Locate the cell with the specified text and output its (x, y) center coordinate. 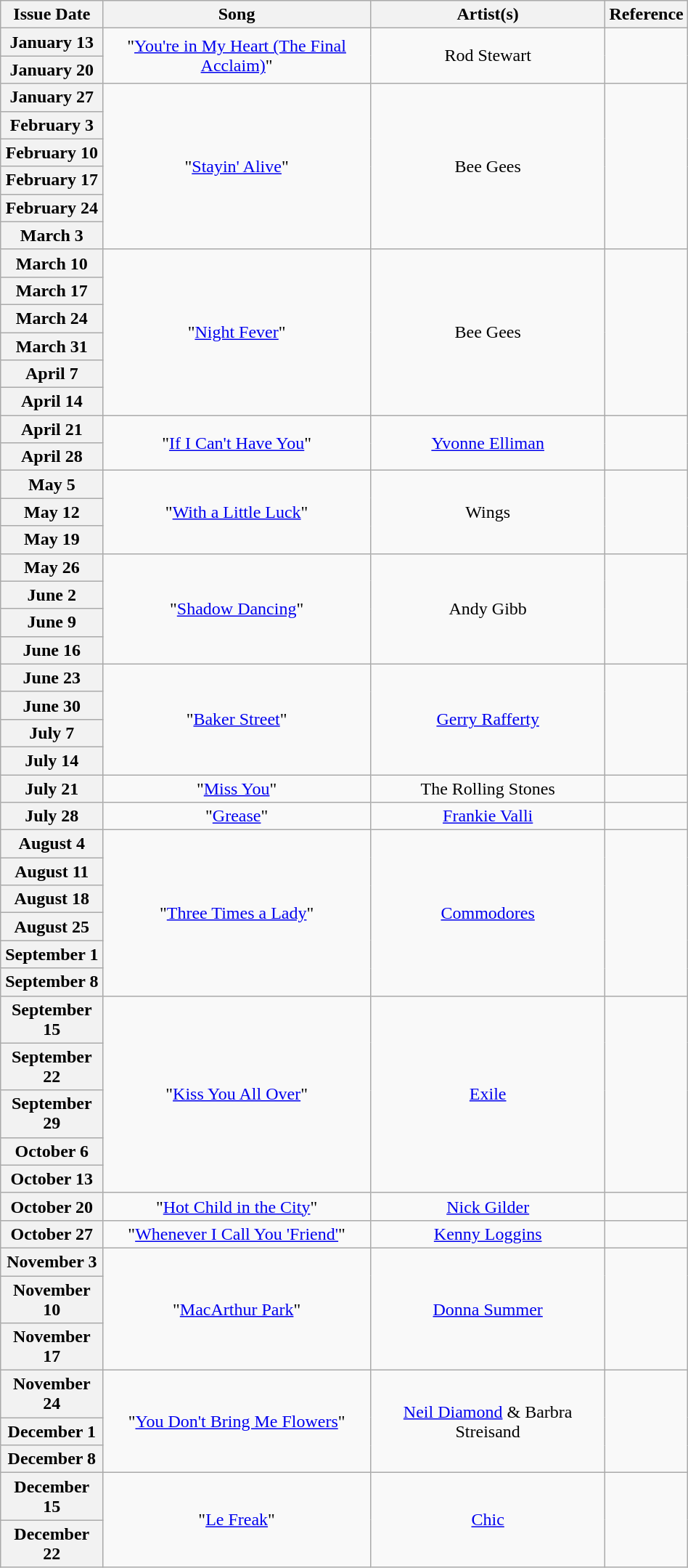
Issue Date (52, 15)
"You're in My Heart (The Final Acclaim)" (237, 56)
Donna Summer (488, 1309)
November 24 (52, 1394)
September 22 (52, 1066)
March 17 (52, 291)
October 13 (52, 1179)
June 2 (52, 595)
September 8 (52, 982)
"Whenever I Call You 'Friend'" (237, 1234)
June 9 (52, 622)
December 22 (52, 1544)
October 20 (52, 1206)
February 3 (52, 125)
December 1 (52, 1431)
"If I Can't Have You" (237, 443)
Frankie Valli (488, 816)
September 1 (52, 954)
November 17 (52, 1346)
September 29 (52, 1114)
Kenny Loggins (488, 1234)
Exile (488, 1094)
"Baker Street" (237, 719)
July 7 (52, 733)
March 10 (52, 263)
February 10 (52, 153)
"Shadow Dancing" (237, 609)
April 28 (52, 457)
August 18 (52, 899)
Neil Diamond & Barbra Streisand (488, 1422)
The Rolling Stones (488, 788)
October 27 (52, 1234)
Rod Stewart (488, 56)
Commodores (488, 913)
"Grease" (237, 816)
August 25 (52, 927)
April 21 (52, 429)
Yvonne Elliman (488, 443)
"Stayin' Alive" (237, 166)
June 30 (52, 705)
Andy Gibb (488, 609)
Chic (488, 1520)
Wings (488, 512)
Reference (646, 15)
Song (237, 15)
Nick Gilder (488, 1206)
"Night Fever" (237, 332)
"Three Times a Lady" (237, 913)
August 11 (52, 872)
October 6 (52, 1151)
Gerry Rafferty (488, 719)
"Kiss You All Over" (237, 1094)
February 17 (52, 180)
May 19 (52, 540)
June 23 (52, 678)
January 27 (52, 97)
"With a Little Luck" (237, 512)
July 21 (52, 788)
"You Don't Bring Me Flowers" (237, 1422)
May 5 (52, 484)
"Le Freak" (237, 1520)
July 14 (52, 760)
May 26 (52, 567)
January 13 (52, 42)
March 24 (52, 318)
April 14 (52, 402)
December 8 (52, 1459)
November 10 (52, 1299)
January 20 (52, 70)
December 15 (52, 1496)
August 4 (52, 844)
"Miss You" (237, 788)
June 16 (52, 650)
July 28 (52, 816)
September 15 (52, 1020)
"MacArthur Park" (237, 1309)
March 3 (52, 235)
November 3 (52, 1262)
April 7 (52, 374)
March 31 (52, 346)
February 24 (52, 208)
Artist(s) (488, 15)
"Hot Child in the City" (237, 1206)
May 12 (52, 512)
